Detect which cell encompasses the target text, then output its [X, Y] center coordinate. 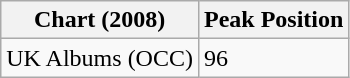
UK Albums (OCC) [100, 58]
Chart (2008) [100, 20]
Peak Position [273, 20]
96 [273, 58]
